Capture the cell that displays the provided text and extract its (X, Y) central coordinate. 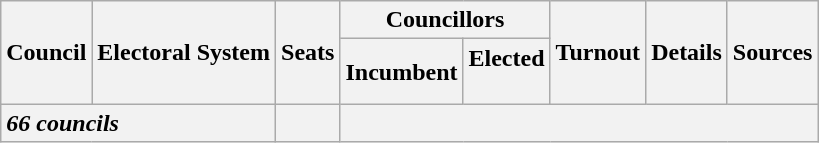
Elected (506, 72)
Seats (308, 52)
Council (46, 52)
Turnout (598, 52)
Details (687, 52)
Councillors (445, 20)
Incumbent (402, 72)
Electoral System (184, 52)
Sources (772, 52)
66 councils (138, 123)
